Detect which cell encompasses the target text, then output its (x, y) center coordinate. 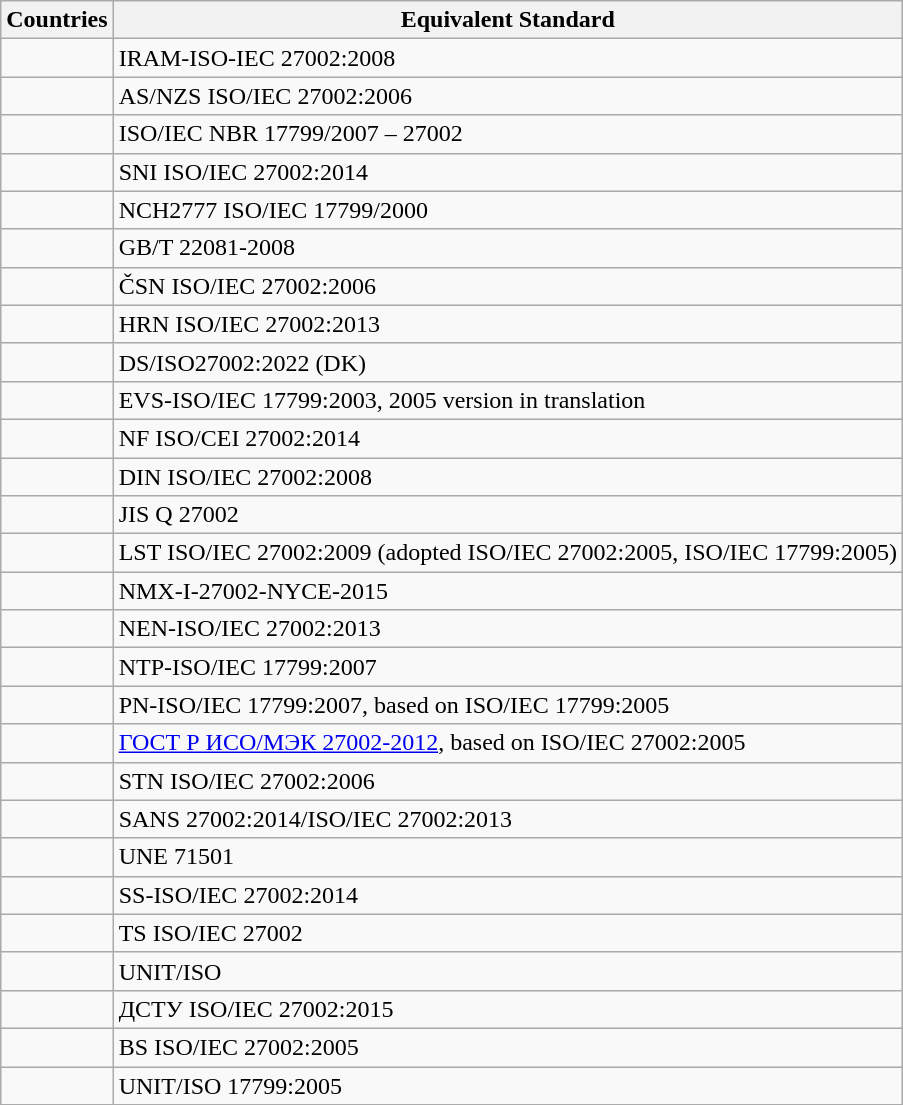
AS/NZS ISO/IEC 27002:2006 (508, 96)
NMX-I-27002-NYCE-2015 (508, 591)
Equivalent Standard (508, 20)
GB/T 22081-2008 (508, 248)
LST ISO/IEC 27002:2009 (adopted ISO/IEC 27002:2005, ISO/IEC 17799:2005) (508, 553)
STN ISO/IEC 27002:2006 (508, 781)
UNIT/ISO 17799:2005 (508, 1085)
JIS Q 27002 (508, 515)
TS ISO/IEC 27002 (508, 933)
UNE 71501 (508, 857)
NTP-ISO/IEC 17799:2007 (508, 667)
ГОСТ Р ИСО/МЭК 27002-2012, based on ISO/IEC 27002:2005 (508, 743)
ДСТУ ISO/IEC 27002:2015 (508, 1009)
UNIT/ISO (508, 971)
PN-ISO/IEC 17799:2007, based on ISO/IEC 17799:2005 (508, 705)
NF ISO/CEI 27002:2014 (508, 438)
DIN ISO/IEC 27002:2008 (508, 477)
DS/ISO27002:2022 (DK) (508, 362)
NEN-ISO/IEC 27002:2013 (508, 629)
BS ISO/IEC 27002:2005 (508, 1047)
NCH2777 ISO/IEC 17799/2000 (508, 210)
HRN ISO/IEC 27002:2013 (508, 324)
EVS-ISO/IEC 17799:2003, 2005 version in translation (508, 400)
ISO/IEC NBR 17799/2007 – 27002 (508, 134)
ČSN ISO/IEC 27002:2006 (508, 286)
Countries (57, 20)
SS-ISO/IEC 27002:2014 (508, 895)
SANS 27002:2014/ISO/IEC 27002:2013 (508, 819)
SNI ISO/IEC 27002:2014 (508, 172)
IRAM-ISO-IEC 27002:2008 (508, 58)
